Identify which cell holds the provided text, then report its [x, y] central coordinate. 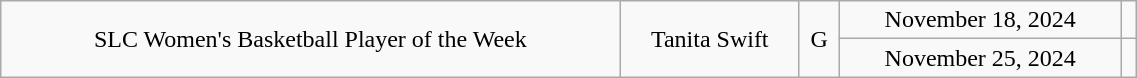
Tanita Swift [710, 39]
November 25, 2024 [980, 58]
G [819, 39]
November 18, 2024 [980, 20]
SLC Women's Basketball Player of the Week [310, 39]
